Find where the given text appears and provide that cell's center as [X, Y] coordinate. 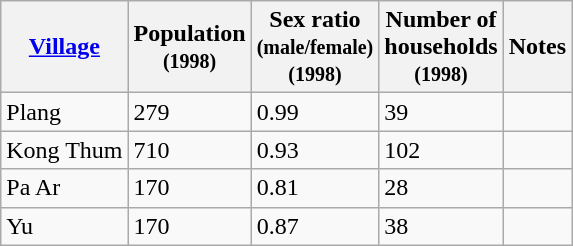
Plang [64, 112]
0.93 [315, 150]
39 [441, 112]
Sex ratio(male/female)(1998) [315, 47]
102 [441, 150]
710 [190, 150]
Kong Thum [64, 150]
Village [64, 47]
Notes [537, 47]
0.99 [315, 112]
28 [441, 188]
0.87 [315, 226]
279 [190, 112]
Number ofhouseholds(1998) [441, 47]
Yu [64, 226]
Population(1998) [190, 47]
38 [441, 226]
Pa Ar [64, 188]
0.81 [315, 188]
